Determine the (X, Y) coordinate at the center of the cell enclosing the given text.  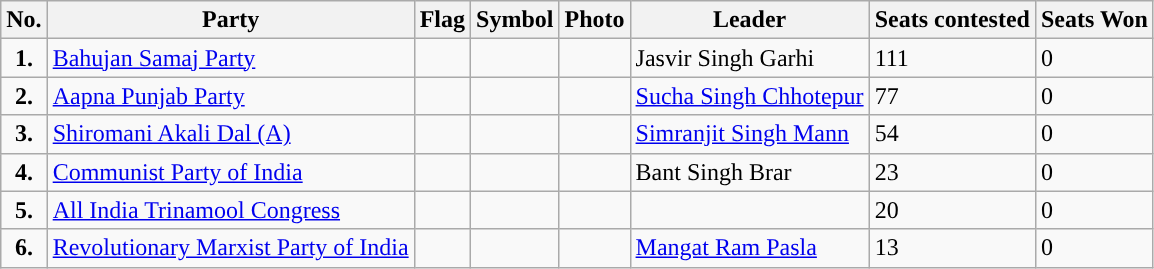
Photo (594, 20)
Seats Won (1094, 20)
Symbol (515, 20)
Seats contested (952, 20)
3. (24, 134)
5. (24, 210)
111 (952, 58)
Flag (442, 20)
Bahujan Samaj Party (230, 58)
Bant Singh Brar (750, 172)
Simranjit Singh Mann (750, 134)
13 (952, 248)
23 (952, 172)
Jasvir Singh Garhi (750, 58)
4. (24, 172)
Sucha Singh Chhotepur (750, 96)
Revolutionary Marxist Party of India (230, 248)
Communist Party of India (230, 172)
Party (230, 20)
No. (24, 20)
Shiromani Akali Dal (A) (230, 134)
Aapna Punjab Party (230, 96)
6. (24, 248)
Leader (750, 20)
77 (952, 96)
20 (952, 210)
54 (952, 134)
1. (24, 58)
Mangat Ram Pasla (750, 248)
All India Trinamool Congress (230, 210)
2. (24, 96)
